Locate the cell with the specified text and output its [X, Y] center coordinate. 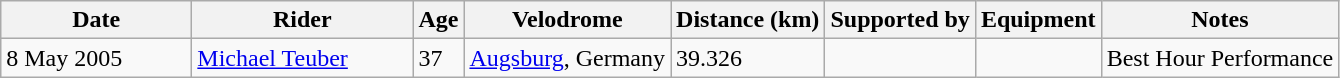
8 May 2005 [96, 58]
Date [96, 20]
Distance (km) [748, 20]
Michael Teuber [302, 58]
Best Hour Performance [1220, 58]
Rider [302, 20]
37 [438, 58]
Supported by [900, 20]
39.326 [748, 58]
Velodrome [568, 20]
Equipment [1038, 20]
Augsburg, Germany [568, 58]
Age [438, 20]
Notes [1220, 20]
